From the cell containing the given text, extract its center point as [x, y] coordinate. 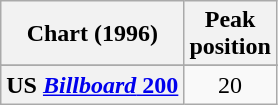
20 [230, 85]
Chart (1996) [92, 34]
Peakposition [230, 34]
US Billboard 200 [92, 85]
